Capture the cell that displays the provided text and extract its [X, Y] central coordinate. 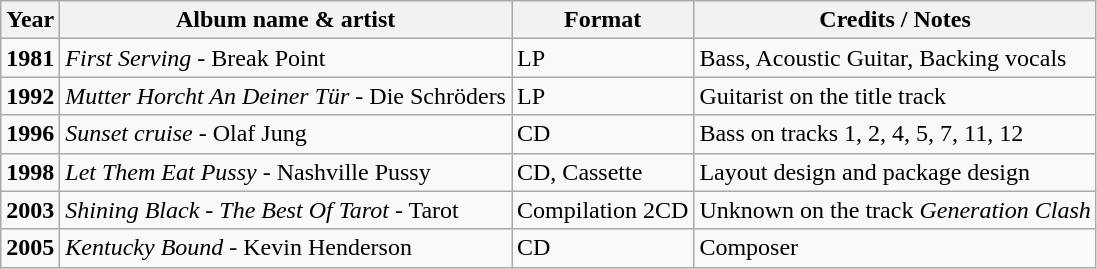
Compilation 2CD [603, 210]
Sunset cruise - Olaf Jung [286, 134]
Unknown on the track Generation Clash [895, 210]
1992 [30, 96]
1981 [30, 58]
Guitarist on the title track [895, 96]
Credits / Notes [895, 20]
Layout design and package design [895, 172]
1996 [30, 134]
Bass, Acoustic Guitar, Backing vocals [895, 58]
Year [30, 20]
Shining Black - The Best Of Tarot - Tarot [286, 210]
Mutter Horcht An Deiner Tür - Die Schröders [286, 96]
Kentucky Bound - Kevin Henderson [286, 248]
CD, Cassette [603, 172]
1998 [30, 172]
2003 [30, 210]
Bass on tracks 1, 2, 4, 5, 7, 11, 12 [895, 134]
Album name & artist [286, 20]
Composer [895, 248]
2005 [30, 248]
Format [603, 20]
Let Them Eat Pussy - Nashville Pussy [286, 172]
First Serving - Break Point [286, 58]
